Identify which cell holds the provided text, then report its (x, y) central coordinate. 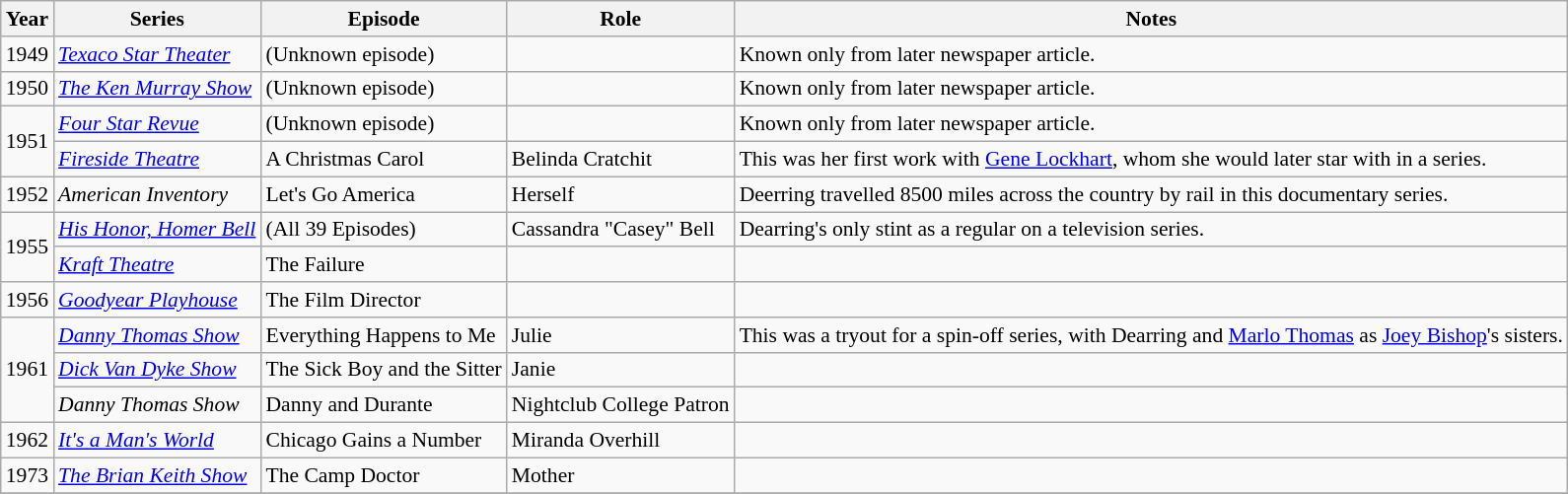
Let's Go America (383, 194)
1956 (28, 300)
Janie (621, 370)
Role (621, 19)
Kraft Theatre (157, 265)
1951 (28, 142)
Miranda Overhill (621, 441)
Everything Happens to Me (383, 335)
1952 (28, 194)
Nightclub College Patron (621, 405)
A Christmas Carol (383, 160)
This was a tryout for a spin-off series, with Dearring and Marlo Thomas as Joey Bishop's sisters. (1152, 335)
Chicago Gains a Number (383, 441)
American Inventory (157, 194)
Dick Van Dyke Show (157, 370)
1949 (28, 54)
Series (157, 19)
The Film Director (383, 300)
1962 (28, 441)
It's a Man's World (157, 441)
Dearring's only stint as a regular on a television series. (1152, 230)
The Camp Doctor (383, 475)
This was her first work with Gene Lockhart, whom she would later star with in a series. (1152, 160)
Notes (1152, 19)
Fireside Theatre (157, 160)
Texaco Star Theater (157, 54)
(All 39 Episodes) (383, 230)
1955 (28, 247)
Goodyear Playhouse (157, 300)
1973 (28, 475)
Julie (621, 335)
1961 (28, 371)
The Ken Murray Show (157, 89)
Four Star Revue (157, 124)
1950 (28, 89)
The Brian Keith Show (157, 475)
The Sick Boy and the Sitter (383, 370)
Deerring travelled 8500 miles across the country by rail in this documentary series. (1152, 194)
Danny and Durante (383, 405)
Year (28, 19)
His Honor, Homer Bell (157, 230)
Herself (621, 194)
Mother (621, 475)
Cassandra "Casey" Bell (621, 230)
The Failure (383, 265)
Episode (383, 19)
Belinda Cratchit (621, 160)
